For the text-containing cell, return its midpoint in (X, Y) coordinate format. 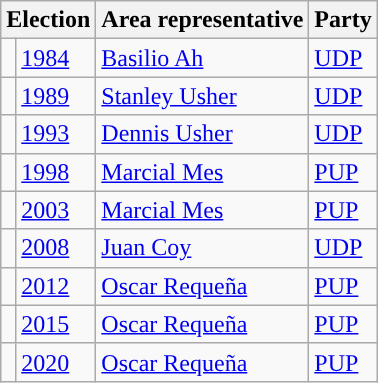
2020 (56, 362)
1989 (56, 96)
Election (48, 20)
Party (343, 20)
2015 (56, 324)
1998 (56, 172)
Juan Coy (202, 248)
1993 (56, 134)
2003 (56, 210)
Dennis Usher (202, 134)
Stanley Usher (202, 96)
Area representative (202, 20)
Basilio Ah (202, 58)
2008 (56, 248)
1984 (56, 58)
2012 (56, 286)
